Locate the cell with the specified text and output its (x, y) center coordinate. 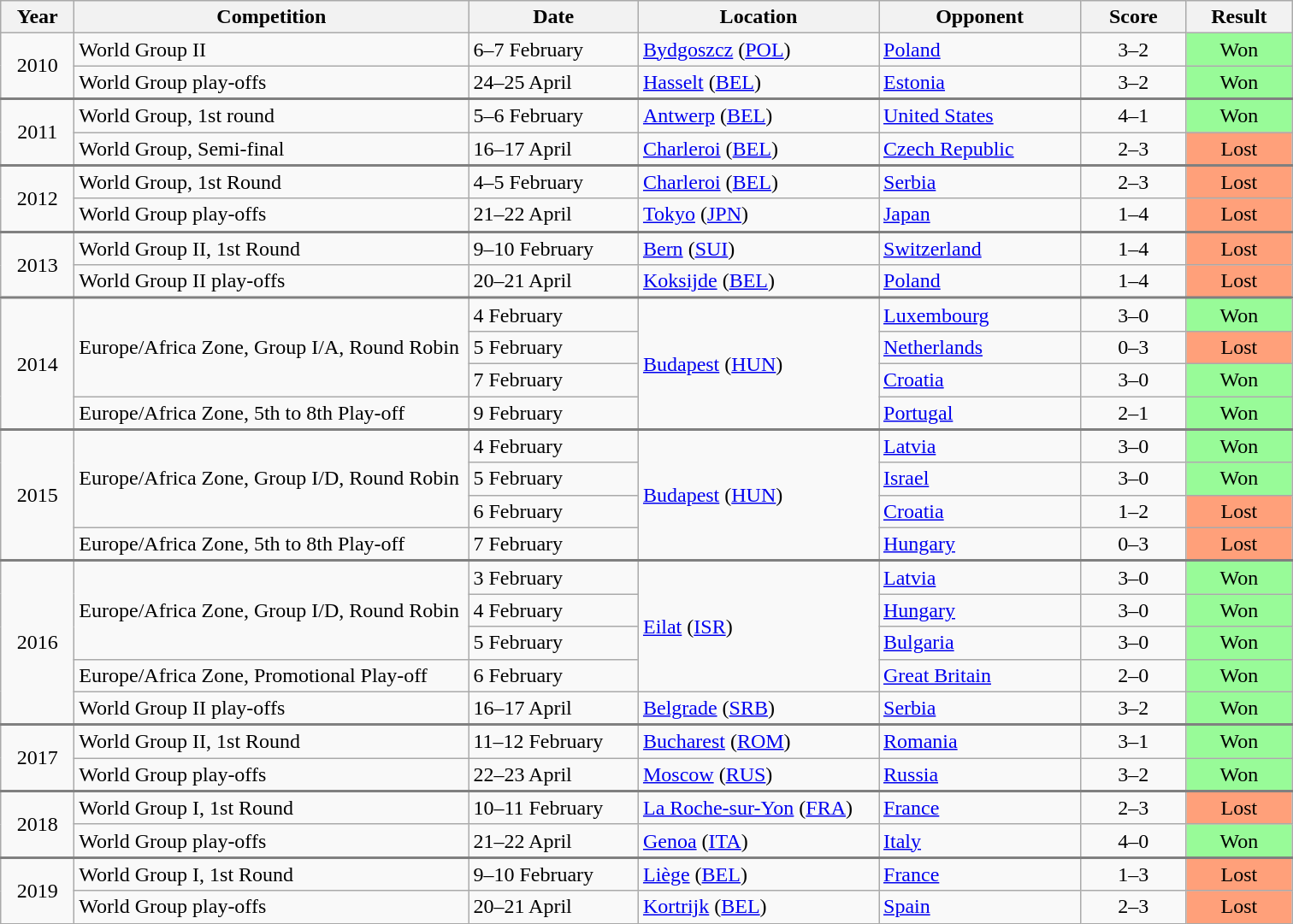
Great Britain (980, 675)
3 February (554, 578)
World Group II (272, 50)
Portugal (980, 414)
Competition (272, 17)
Year (38, 17)
Bern (SUI) (758, 248)
World Group, 1st Round (272, 181)
Hasselt (BEL) (758, 82)
2012 (38, 198)
2–0 (1134, 675)
2017 (38, 758)
2015 (38, 495)
La Roche-sur-Yon (FRA) (758, 809)
1–3 (1134, 874)
4–1 (1134, 116)
9 February (554, 414)
Italy (980, 841)
United States (980, 116)
Result (1239, 17)
Opponent (980, 17)
2014 (38, 364)
22–23 April (554, 774)
10–11 February (554, 809)
Luxembourg (980, 315)
Europe/Africa Zone, Promotional Play-off (272, 675)
Spain (980, 907)
2019 (38, 891)
2018 (38, 825)
Bydgoszcz (POL) (758, 50)
11–12 February (554, 742)
Switzerland (980, 248)
Bulgaria (980, 643)
Liège (BEL) (758, 874)
Score (1134, 17)
Bucharest (ROM) (758, 742)
Location (758, 17)
Estonia (980, 82)
6–7 February (554, 50)
24–25 April (554, 82)
Belgrade (SRB) (758, 708)
Genoa (ITA) (758, 841)
3–1 (1134, 742)
2016 (38, 643)
Date (554, 17)
4–0 (1134, 841)
Tokyo (JPN) (758, 215)
Koksijde (BEL) (758, 282)
Russia (980, 774)
5–6 February (554, 116)
2010 (38, 67)
Europe/Africa Zone, Group I/A, Round Robin (272, 347)
2013 (38, 265)
Kortrijk (BEL) (758, 907)
World Group, Semi-final (272, 149)
Japan (980, 215)
Israel (980, 479)
2–1 (1134, 414)
Eilat (ISR) (758, 626)
Netherlands (980, 347)
World Group, 1st round (272, 116)
Czech Republic (980, 149)
Romania (980, 742)
2011 (38, 132)
Moscow (RUS) (758, 774)
1–2 (1134, 511)
Antwerp (BEL) (758, 116)
4–5 February (554, 181)
